Extract the (x, y) coordinate from the center of the cell holding the provided text.  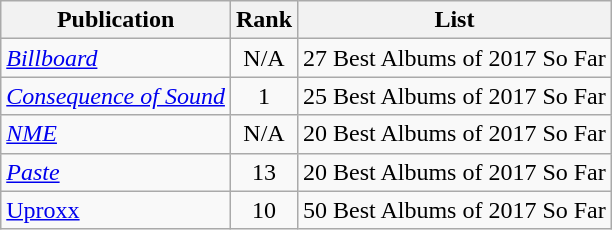
27 Best Albums of 2017 So Far (455, 58)
1 (264, 96)
50 Best Albums of 2017 So Far (455, 210)
Consequence of Sound (116, 96)
List (455, 20)
Publication (116, 20)
Rank (264, 20)
25 Best Albums of 2017 So Far (455, 96)
NME (116, 134)
Billboard (116, 58)
10 (264, 210)
Uproxx (116, 210)
13 (264, 172)
Paste (116, 172)
